Identify which cell holds the provided text, then report its (x, y) central coordinate. 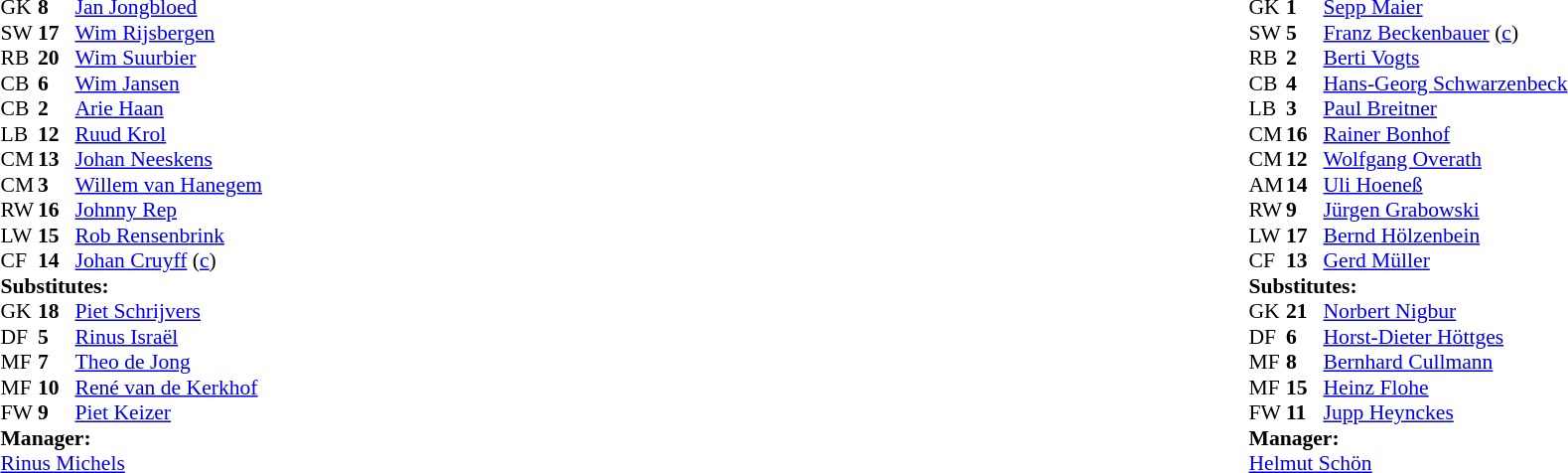
Jürgen Grabowski (1446, 210)
Johan Neeskens (169, 160)
Franz Beckenbauer (c) (1446, 33)
8 (1305, 363)
Hans-Georg Schwarzenbeck (1446, 83)
AM (1268, 185)
Bernd Hölzenbein (1446, 236)
Heinz Flohe (1446, 388)
20 (57, 59)
Ruud Krol (169, 134)
10 (57, 388)
Johan Cruyff (c) (169, 261)
Bernhard Cullmann (1446, 363)
4 (1305, 83)
Gerd Müller (1446, 261)
Johnny Rep (169, 210)
Uli Hoeneß (1446, 185)
Horst-Dieter Höttges (1446, 337)
Rob Rensenbrink (169, 236)
11 (1305, 412)
Norbert Nigbur (1446, 311)
18 (57, 311)
Wim Suurbier (169, 59)
René van de Kerkhof (169, 388)
Rainer Bonhof (1446, 134)
Piet Schrijvers (169, 311)
Wim Rijsbergen (169, 33)
Piet Keizer (169, 412)
Theo de Jong (169, 363)
Arie Haan (169, 108)
Willem van Hanegem (169, 185)
Berti Vogts (1446, 59)
Rinus Israël (169, 337)
Wim Jansen (169, 83)
Jupp Heynckes (1446, 412)
Wolfgang Overath (1446, 160)
21 (1305, 311)
7 (57, 363)
Paul Breitner (1446, 108)
